Determine the [X, Y] coordinate at the center of the cell enclosing the given text.  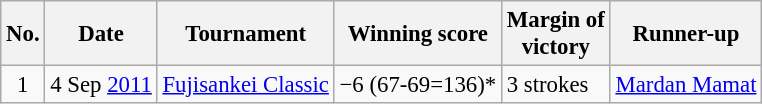
Tournament [246, 34]
3 strokes [556, 85]
Date [101, 34]
1 [23, 85]
Margin ofvictory [556, 34]
Winning score [418, 34]
No. [23, 34]
Mardan Mamat [686, 85]
Runner-up [686, 34]
4 Sep 2011 [101, 85]
Fujisankei Classic [246, 85]
−6 (67-69=136)* [418, 85]
